From the cell containing the given text, extract its center point as [X, Y] coordinate. 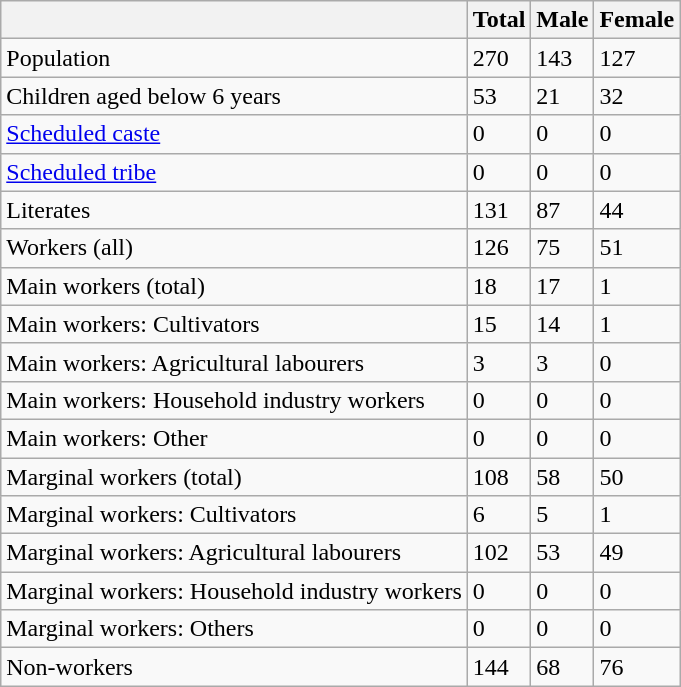
Female [637, 20]
15 [499, 324]
21 [562, 96]
87 [562, 210]
68 [562, 667]
44 [637, 210]
76 [637, 667]
32 [637, 96]
127 [637, 58]
6 [499, 515]
Main workers: Other [234, 438]
49 [637, 553]
Marginal workers: Household industry workers [234, 591]
Population [234, 58]
Literates [234, 210]
Total [499, 20]
75 [562, 248]
14 [562, 324]
108 [499, 477]
17 [562, 286]
Main workers: Household industry workers [234, 400]
143 [562, 58]
Non-workers [234, 667]
Marginal workers (total) [234, 477]
270 [499, 58]
58 [562, 477]
Main workers: Cultivators [234, 324]
Scheduled tribe [234, 172]
Main workers (total) [234, 286]
51 [637, 248]
Workers (all) [234, 248]
Male [562, 20]
Marginal workers: Agricultural labourers [234, 553]
126 [499, 248]
5 [562, 515]
Marginal workers: Others [234, 629]
Children aged below 6 years [234, 96]
131 [499, 210]
Marginal workers: Cultivators [234, 515]
Scheduled caste [234, 134]
50 [637, 477]
18 [499, 286]
144 [499, 667]
Main workers: Agricultural labourers [234, 362]
102 [499, 553]
